Pinpoint the cell where the given text exists, returning its (x, y) midpoint coordinate. 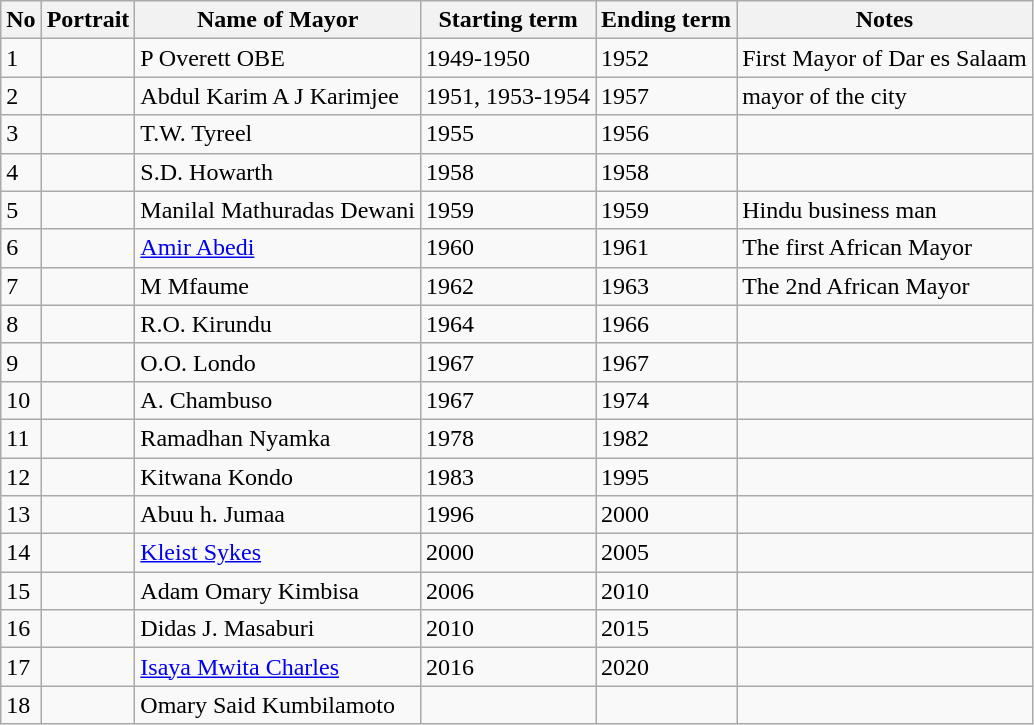
16 (21, 629)
1996 (508, 515)
Omary Said Kumbilamoto (278, 705)
1952 (666, 58)
No (21, 20)
Adam Omary Kimbisa (278, 591)
1962 (508, 286)
First Mayor of Dar es Salaam (885, 58)
M Mfaume (278, 286)
2016 (508, 667)
1974 (666, 400)
17 (21, 667)
O.O. Londo (278, 362)
1957 (666, 96)
S.D. Howarth (278, 172)
18 (21, 705)
Hindu business man (885, 210)
Starting term (508, 20)
R.O. Kirundu (278, 324)
Ramadhan Nyamka (278, 438)
1961 (666, 248)
2006 (508, 591)
1956 (666, 134)
1982 (666, 438)
Amir Abedi (278, 248)
1949-1950 (508, 58)
Kleist Sykes (278, 553)
15 (21, 591)
1963 (666, 286)
2020 (666, 667)
The 2nd African Mayor (885, 286)
T.W. Tyreel (278, 134)
A. Chambuso (278, 400)
1995 (666, 477)
2015 (666, 629)
3 (21, 134)
mayor of the city (885, 96)
Name of Mayor (278, 20)
2 (21, 96)
12 (21, 477)
Isaya Mwita Charles (278, 667)
Abuu h. Jumaa (278, 515)
1978 (508, 438)
1983 (508, 477)
1951, 1953-1954 (508, 96)
Abdul Karim A J Karimjee (278, 96)
13 (21, 515)
5 (21, 210)
14 (21, 553)
P Overett OBE (278, 58)
Kitwana Kondo (278, 477)
1955 (508, 134)
8 (21, 324)
6 (21, 248)
Ending term (666, 20)
Portrait (88, 20)
Notes (885, 20)
Didas J. Masaburi (278, 629)
7 (21, 286)
11 (21, 438)
2005 (666, 553)
The first African Mayor (885, 248)
4 (21, 172)
1 (21, 58)
Manilal Mathuradas Dewani (278, 210)
1966 (666, 324)
1964 (508, 324)
1960 (508, 248)
10 (21, 400)
9 (21, 362)
